Locate the cell with the specified text and output its (X, Y) center coordinate. 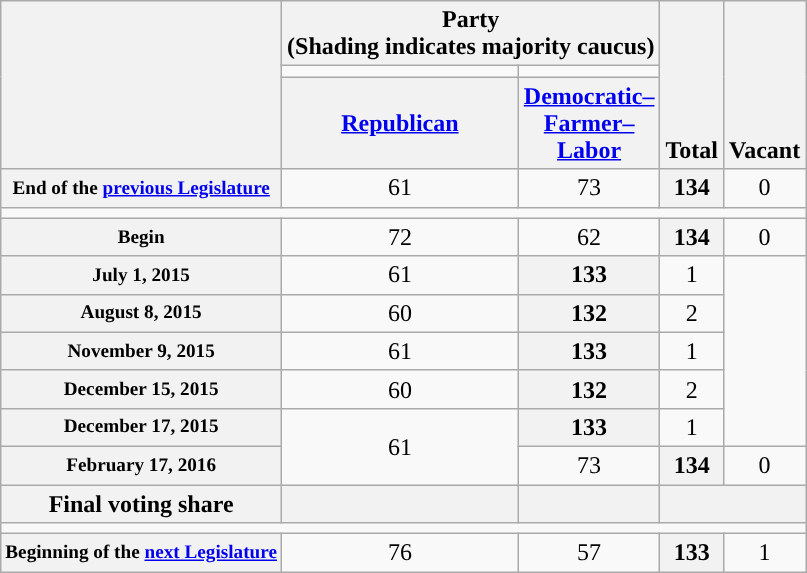
December 17, 2015 (142, 427)
February 17, 2016 (142, 465)
57 (589, 553)
Party (Shading indicates majority caucus) (471, 34)
72 (400, 237)
Beginning of the next Legislature (142, 553)
62 (589, 237)
Vacant (764, 85)
November 9, 2015 (142, 351)
Begin (142, 237)
Total (692, 85)
August 8, 2015 (142, 313)
December 15, 2015 (142, 389)
Democratic–Farmer–Labor (589, 123)
July 1, 2015 (142, 275)
Republican (400, 123)
Final voting share (142, 503)
76 (400, 553)
End of the previous Legislature (142, 188)
